Scan for the cell matching the given text and deliver its [X, Y] coordinate at center. 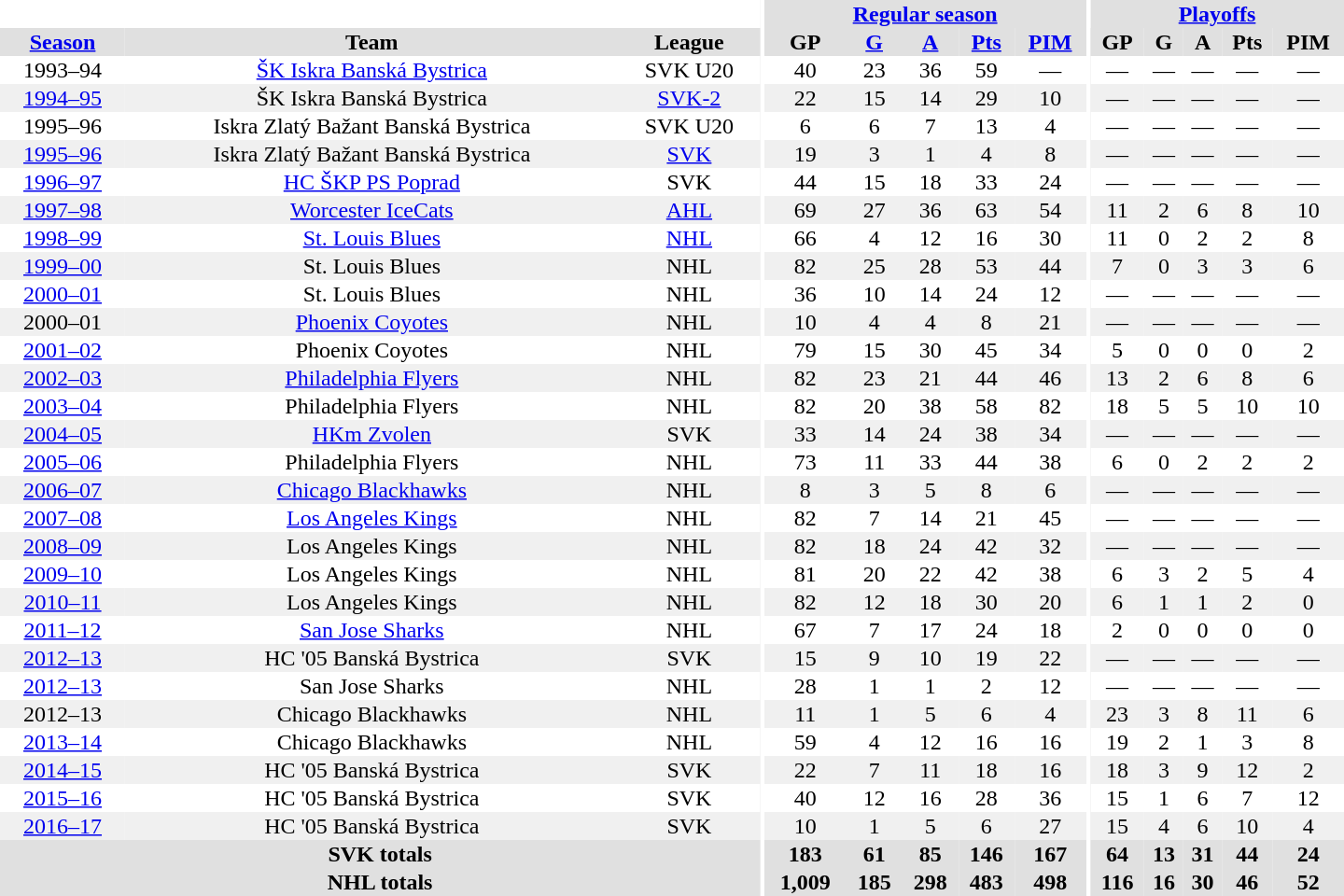
31 [1203, 854]
2010–11 [63, 602]
Season [63, 42]
67 [805, 630]
1993–94 [63, 70]
2004–05 [63, 434]
69 [805, 210]
1996–97 [63, 182]
2009–10 [63, 574]
2006–07 [63, 490]
2003–04 [63, 406]
2008–09 [63, 546]
498 [1051, 882]
2013–14 [63, 742]
116 [1117, 882]
1997–98 [63, 210]
185 [875, 882]
League [690, 42]
32 [1051, 546]
2016–17 [63, 826]
183 [805, 854]
298 [931, 882]
53 [987, 266]
Playoffs [1217, 14]
1999–00 [63, 266]
2011–12 [63, 630]
NHL totals [380, 882]
2014–15 [63, 770]
1994–95 [63, 98]
61 [875, 854]
64 [1117, 854]
52 [1309, 882]
2005–06 [63, 462]
HC ŠKP PS Poprad [371, 182]
Regular season [926, 14]
25 [875, 266]
2002–03 [63, 378]
66 [805, 238]
Worcester IceCats [371, 210]
54 [1051, 210]
SVK-2 [690, 98]
58 [987, 406]
17 [931, 630]
HKm Zvolen [371, 434]
167 [1051, 854]
73 [805, 462]
2007–08 [63, 518]
2001–02 [63, 350]
1998–99 [63, 238]
63 [987, 210]
483 [987, 882]
2015–16 [63, 798]
81 [805, 574]
85 [931, 854]
29 [987, 98]
1,009 [805, 882]
SVK totals [380, 854]
146 [987, 854]
Team [371, 42]
79 [805, 350]
AHL [690, 210]
